Provide the [X, Y] coordinate of the cell's center where the given text is located.  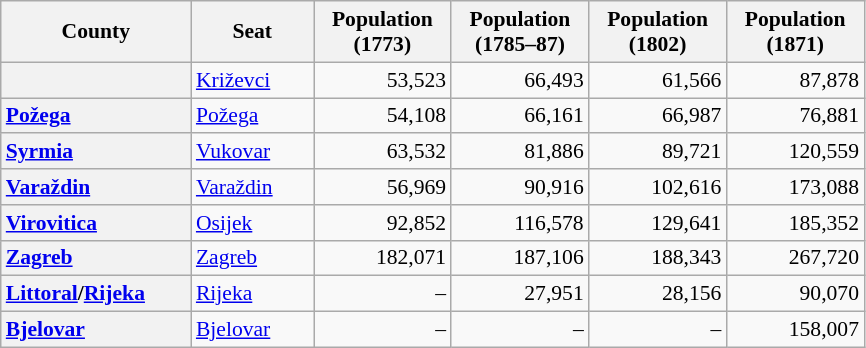
89,721 [658, 152]
Syrmia [96, 152]
187,106 [520, 258]
Population (1871) [795, 32]
Osijek [252, 223]
66,987 [658, 116]
66,161 [520, 116]
173,088 [795, 187]
102,616 [658, 187]
66,493 [520, 80]
28,156 [658, 294]
54,108 [383, 116]
90,070 [795, 294]
76,881 [795, 116]
158,007 [795, 330]
Population (1773) [383, 32]
53,523 [383, 80]
Vukovar [252, 152]
63,532 [383, 152]
Population (1802) [658, 32]
County [96, 32]
188,343 [658, 258]
Križevci [252, 80]
Seat [252, 32]
Littoral/Rijeka [96, 294]
129,641 [658, 223]
27,951 [520, 294]
116,578 [520, 223]
Rijeka [252, 294]
81,886 [520, 152]
185,352 [795, 223]
Virovitica [96, 223]
267,720 [795, 258]
182,071 [383, 258]
92,852 [383, 223]
61,566 [658, 80]
90,916 [520, 187]
Population (1785–87) [520, 32]
56,969 [383, 187]
87,878 [795, 80]
120,559 [795, 152]
